Detect which cell encompasses the target text, then output its (X, Y) center coordinate. 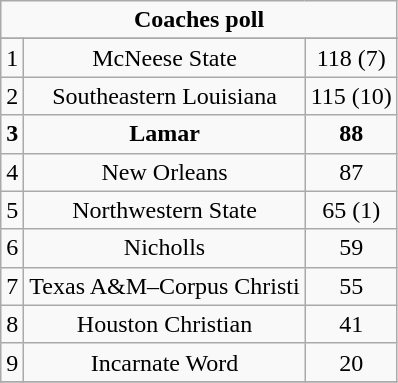
3 (12, 134)
65 (1) (351, 210)
118 (7) (351, 58)
20 (351, 362)
1 (12, 58)
2 (12, 96)
88 (351, 134)
55 (351, 286)
McNeese State (164, 58)
Lamar (164, 134)
Southeastern Louisiana (164, 96)
Coaches poll (200, 20)
9 (12, 362)
87 (351, 172)
Nicholls (164, 248)
6 (12, 248)
Northwestern State (164, 210)
New Orleans (164, 172)
8 (12, 324)
4 (12, 172)
59 (351, 248)
5 (12, 210)
7 (12, 286)
115 (10) (351, 96)
Incarnate Word (164, 362)
Texas A&M–Corpus Christi (164, 286)
Houston Christian (164, 324)
41 (351, 324)
